From the cell containing the given text, extract its center point as (x, y) coordinate. 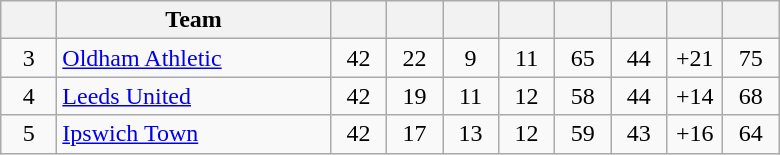
68 (751, 96)
9 (470, 58)
Ipswich Town (194, 134)
75 (751, 58)
64 (751, 134)
Team (194, 20)
+16 (695, 134)
59 (583, 134)
3 (29, 58)
58 (583, 96)
+21 (695, 58)
4 (29, 96)
+14 (695, 96)
17 (414, 134)
19 (414, 96)
5 (29, 134)
22 (414, 58)
Leeds United (194, 96)
65 (583, 58)
13 (470, 134)
Oldham Athletic (194, 58)
43 (639, 134)
